Search for the cell housing the specified text and yield its [X, Y] center coordinate. 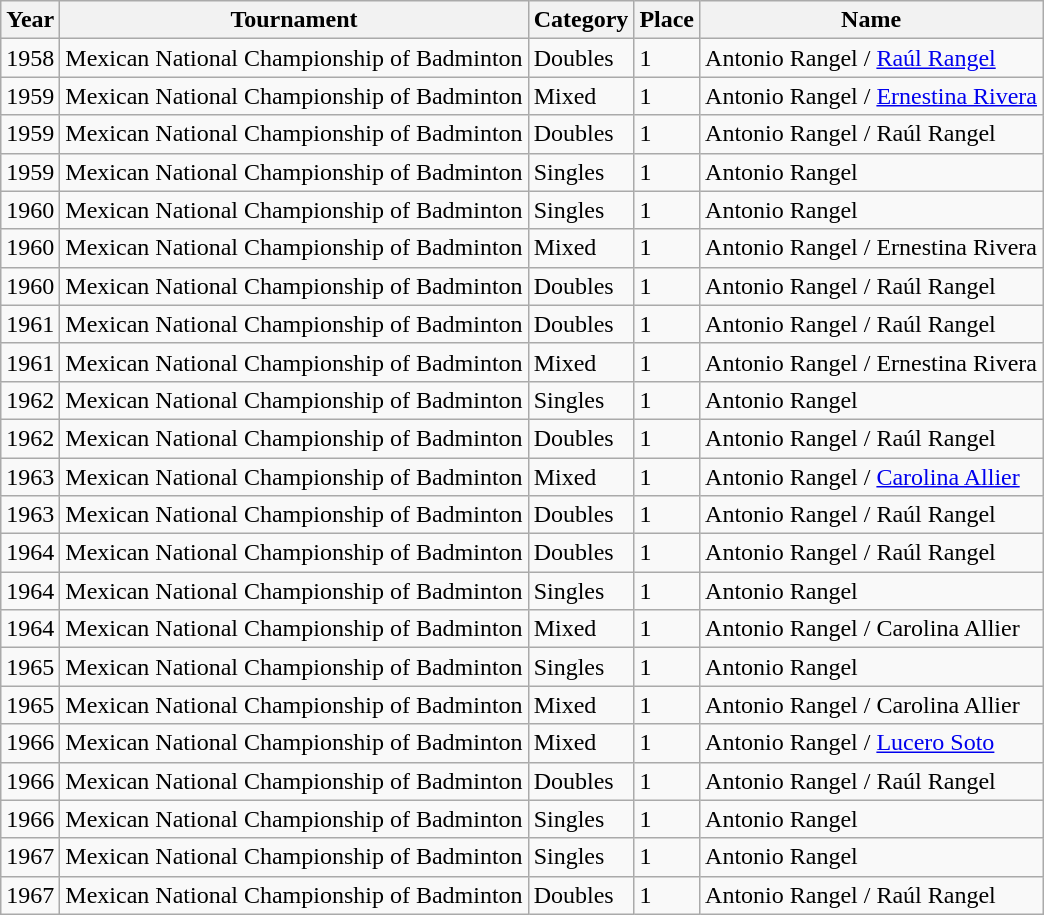
Tournament [294, 20]
Category [581, 20]
Year [30, 20]
Antonio Rangel / Lucero Soto [872, 743]
Place [667, 20]
1958 [30, 58]
Name [872, 20]
